Pinpoint the cell where the given text exists, returning its (x, y) midpoint coordinate. 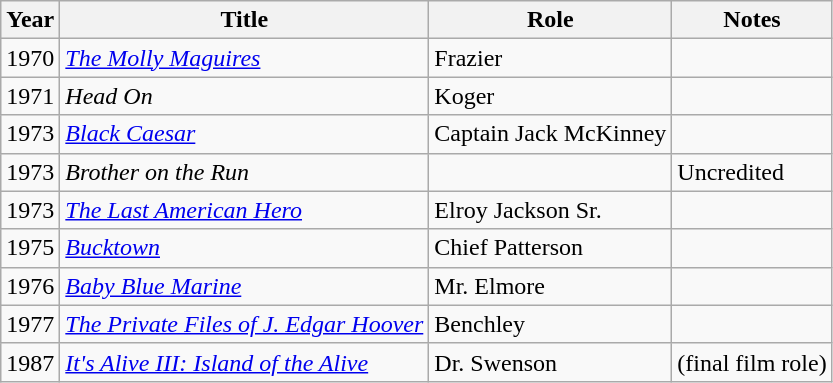
Koger (550, 96)
Chief Patterson (550, 248)
1970 (30, 58)
Title (244, 20)
The Last American Hero (244, 210)
Year (30, 20)
Uncredited (752, 172)
1977 (30, 324)
The Private Files of J. Edgar Hoover (244, 324)
(final film role) (752, 362)
Baby Blue Marine (244, 286)
Role (550, 20)
Notes (752, 20)
Mr. Elmore (550, 286)
Head On (244, 96)
Benchley (550, 324)
It's Alive III: Island of the Alive (244, 362)
1976 (30, 286)
1975 (30, 248)
Dr. Swenson (550, 362)
The Molly Maguires (244, 58)
Captain Jack McKinney (550, 134)
Elroy Jackson Sr. (550, 210)
1971 (30, 96)
1987 (30, 362)
Brother on the Run (244, 172)
Frazier (550, 58)
Bucktown (244, 248)
Black Caesar (244, 134)
